For the text-containing cell, return its midpoint in (x, y) coordinate format. 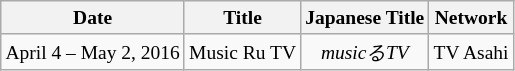
Music Ru TV (242, 52)
Japanese Title (365, 18)
Title (242, 18)
musicるTV (365, 52)
Network (471, 18)
Date (93, 18)
April 4 – May 2, 2016 (93, 52)
TV Asahi (471, 52)
